Pinpoint the cell where the given text exists, returning its (x, y) midpoint coordinate. 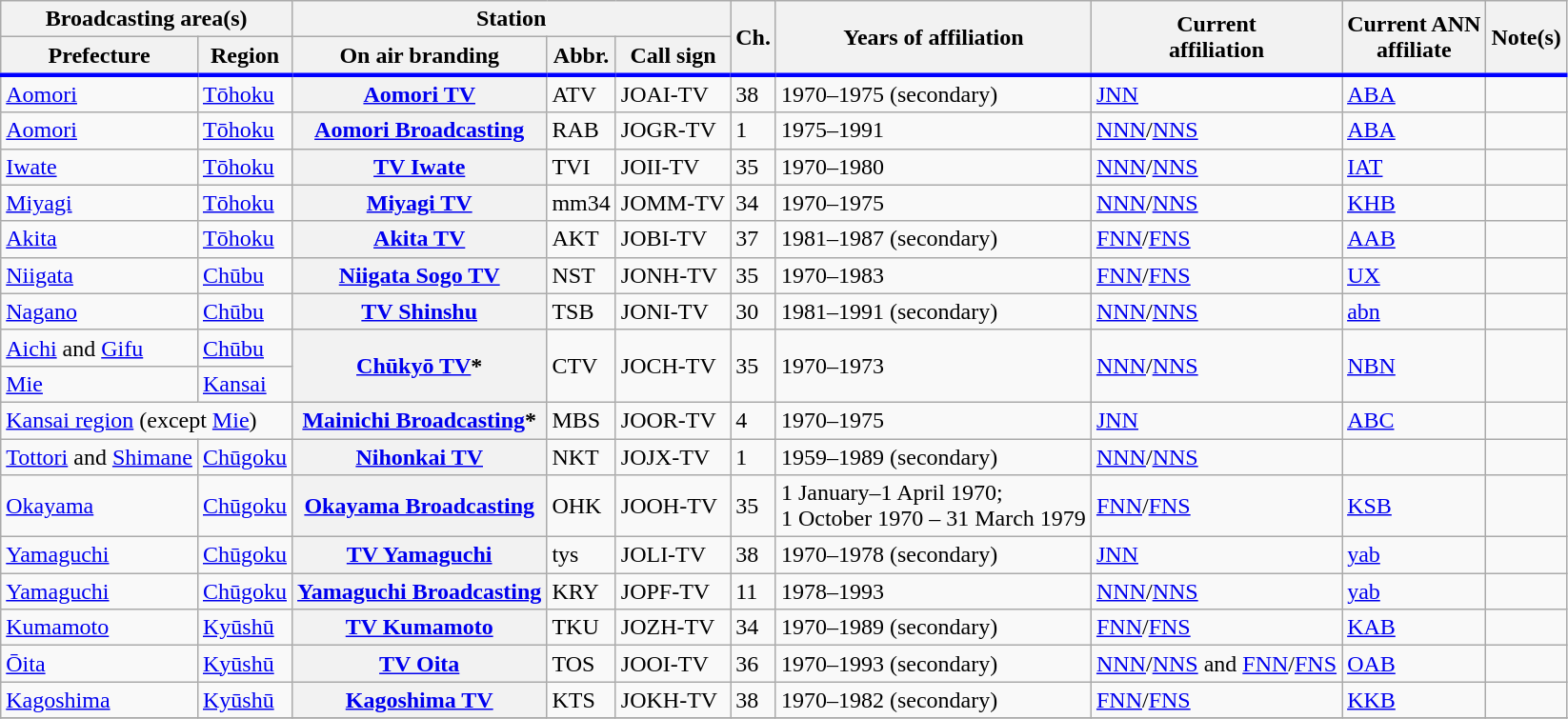
Aomori Broadcasting (419, 130)
JOKH-TV (673, 700)
Nagano (99, 311)
Kagoshima TV (419, 700)
RAB (581, 130)
TKU (581, 628)
37 (754, 239)
JOII-TV (673, 167)
Broadcasting area(s) (147, 19)
Chūkyō TV* (419, 366)
Abbr. (581, 56)
JOZH-TV (673, 628)
Kansai (244, 384)
Region (244, 56)
MBS (581, 420)
Akita TV (419, 239)
Akita (99, 239)
Station (512, 19)
Iwate (99, 167)
Kumamoto (99, 628)
TVI (581, 167)
NKT (581, 456)
1 January–1 April 1970;1 October 1970 – 31 March 1979 (934, 507)
Currentaffiliation (1216, 38)
Niigata Sogo TV (419, 275)
KRY (581, 591)
tys (581, 555)
Yamaguchi Broadcasting (419, 591)
IAT (1414, 167)
TV Kumamoto (419, 628)
1981–1987 (secondary) (934, 239)
1970–1993 (secondary) (934, 664)
1978–1993 (934, 591)
JOJX-TV (673, 456)
On air branding (419, 56)
1959–1989 (secondary) (934, 456)
AAB (1414, 239)
Aomori TV (419, 93)
JOOR-TV (673, 420)
KSB (1414, 507)
JOPF-TV (673, 591)
abn (1414, 311)
KTS (581, 700)
ABC (1414, 420)
Miyagi TV (419, 203)
KAB (1414, 628)
JOLI-TV (673, 555)
1970–1978 (secondary) (934, 555)
TV Yamaguchi (419, 555)
1970–1989 (secondary) (934, 628)
OAB (1414, 664)
JOMM-TV (673, 203)
Call sign (673, 56)
TOS (581, 664)
NST (581, 275)
Kagoshima (99, 700)
JONI-TV (673, 311)
Aichi and Gifu (99, 348)
1981–1991 (secondary) (934, 311)
JOOH-TV (673, 507)
JOCH-TV (673, 366)
Mainichi Broadcasting* (419, 420)
NNN/NNS and FNN/FNS (1216, 664)
Okayama Broadcasting (419, 507)
Niigata (99, 275)
1970–1975 (secondary) (934, 93)
JOGR-TV (673, 130)
UX (1414, 275)
Prefecture (99, 56)
ATV (581, 93)
36 (754, 664)
1970–1973 (934, 366)
NBN (1414, 366)
AKT (581, 239)
mm34 (581, 203)
TV Iwate (419, 167)
Ōita (99, 664)
Tottori and Shimane (99, 456)
TV Oita (419, 664)
1975–1991 (934, 130)
JOOI-TV (673, 664)
Nihonkai TV (419, 456)
1970–1980 (934, 167)
KHB (1414, 203)
Ch. (754, 38)
30 (754, 311)
TV Shinshu (419, 311)
OHK (581, 507)
Miyagi (99, 203)
1970–1983 (934, 275)
CTV (581, 366)
KKB (1414, 700)
Kansai region (except Mie) (147, 420)
TSB (581, 311)
Mie (99, 384)
JONH-TV (673, 275)
Okayama (99, 507)
Years of affiliation (934, 38)
JOBI-TV (673, 239)
4 (754, 420)
JOAI-TV (673, 93)
Note(s) (1526, 38)
11 (754, 591)
Current ANNaffiliate (1414, 38)
1970–1982 (secondary) (934, 700)
